Pinpoint the cell where the given text exists, returning its (X, Y) midpoint coordinate. 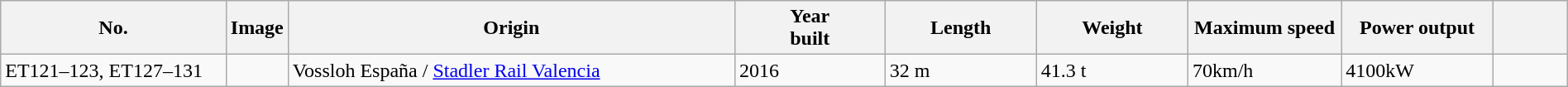
Weight (1111, 28)
Maximum speed (1264, 28)
32 m (961, 70)
2016 (810, 70)
Origin (511, 28)
Length (961, 28)
ET121–123, ET127–131 (114, 70)
41.3 t (1111, 70)
4100kW (1417, 70)
Vossloh España / Stadler Rail Valencia (511, 70)
70km/h (1264, 70)
Yearbuilt (810, 28)
Image (256, 28)
No. (114, 28)
Power output (1417, 28)
